Pinpoint the cell where the given text exists, returning its [x, y] midpoint coordinate. 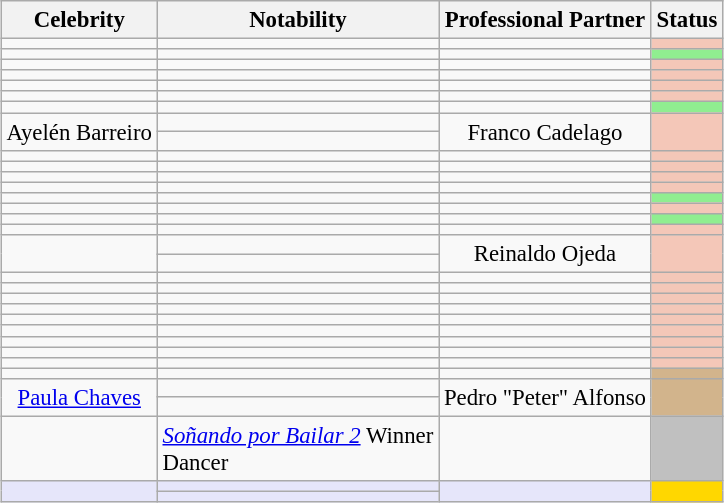
Soñando por Bailar 2 WinnerDancer [298, 448]
Professional Partner [546, 20]
Ayelén Barreiro [79, 131]
Franco Cadelago [546, 131]
Reinaldo Ojeda [546, 254]
Celebrity [79, 20]
Paula Chaves [79, 397]
Pedro "Peter" Alfonso [546, 397]
Notability [298, 20]
Status [686, 20]
